Search for the cell housing the specified text and yield its [X, Y] center coordinate. 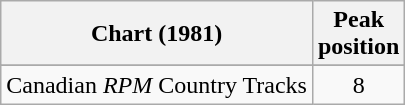
8 [358, 85]
Canadian RPM Country Tracks [157, 85]
Chart (1981) [157, 34]
Peakposition [358, 34]
